Detect which cell encompasses the target text, then output its [x, y] center coordinate. 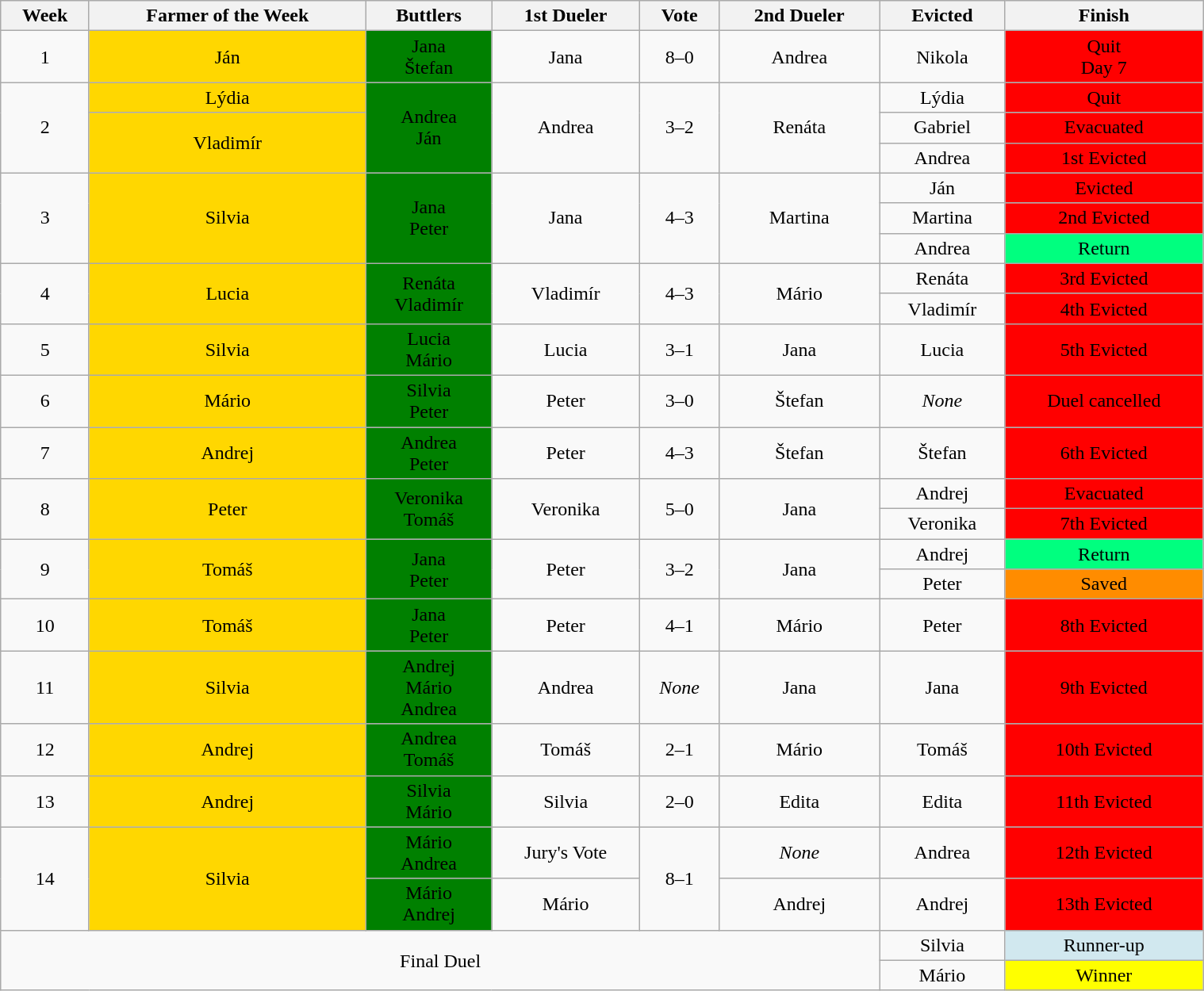
Winner [1104, 975]
Finish [1104, 16]
8–1 [680, 878]
7 [44, 452]
AndreaPeter [429, 452]
7th Evicted [1104, 524]
3–0 [680, 401]
6th Evicted [1104, 452]
AndreaTomáš [429, 750]
Quit [1104, 98]
4th Evicted [1104, 308]
Final Duel [440, 960]
1st Dueler [566, 16]
9 [44, 569]
6 [44, 401]
11th Evicted [1104, 801]
2nd Dueler [799, 16]
8th Evicted [1104, 625]
2nd Evicted [1104, 218]
12th Evicted [1104, 853]
Saved [1104, 584]
5–0 [680, 509]
JanaŠtefan [429, 57]
RenátaVladimír [429, 293]
11 [44, 687]
4 [44, 293]
Farmer of the Week [228, 16]
12 [44, 750]
10th Evicted [1104, 750]
Week [44, 16]
Gabriel [942, 128]
8 [44, 509]
MárioAndrej [429, 904]
2–1 [680, 750]
LuciaMário [429, 349]
8–0 [680, 57]
Duel cancelled [1104, 401]
14 [44, 878]
1st Evicted [1104, 158]
VeronikaTomáš [429, 509]
13 [44, 801]
4–1 [680, 625]
Runner-up [1104, 945]
AndrejMárioAndrea [429, 687]
5th Evicted [1104, 349]
SilviaPeter [429, 401]
1 [44, 57]
9th Evicted [1104, 687]
3rd Evicted [1104, 278]
QuitDay 7 [1104, 57]
2–0 [680, 801]
3 [44, 218]
13th Evicted [1104, 904]
AndreaJán [429, 128]
3–1 [680, 349]
SilviaMário [429, 801]
Vote [680, 16]
Nikola [942, 57]
10 [44, 625]
5 [44, 349]
Jury's Vote [566, 853]
MárioAndrea [429, 853]
Buttlers [429, 16]
2 [44, 128]
